Output the (x, y) coordinate of the center of the cell containing the given text.  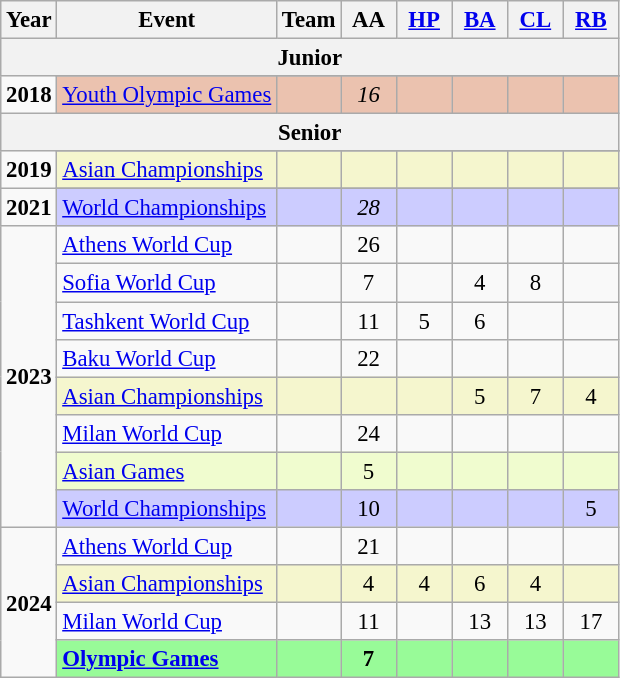
Olympic Games (167, 659)
Asian Games (167, 471)
28 (369, 208)
26 (369, 245)
Senior (310, 133)
22 (369, 358)
AA (369, 20)
2019 (29, 170)
2021 (29, 208)
24 (369, 433)
BA (480, 20)
8 (536, 283)
Youth Olympic Games (167, 95)
Year (29, 20)
10 (369, 509)
Team (309, 20)
RB (591, 20)
2018 (29, 95)
Sofia World Cup (167, 283)
2023 (29, 376)
Event (167, 20)
21 (369, 546)
Junior (310, 58)
Tashkent World Cup (167, 321)
HP (424, 20)
2024 (29, 602)
CL (536, 20)
16 (369, 95)
17 (591, 621)
Baku World Cup (167, 358)
